Determine the [X, Y] coordinate at the center of the cell enclosing the given text.  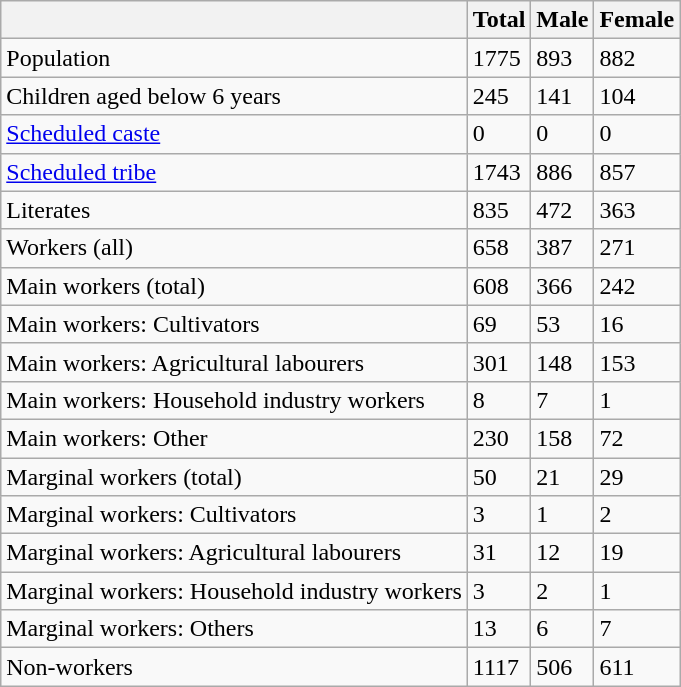
271 [637, 248]
1775 [499, 58]
882 [637, 58]
104 [637, 96]
242 [637, 286]
387 [562, 248]
12 [562, 553]
658 [499, 248]
31 [499, 553]
21 [562, 477]
366 [562, 286]
Marginal workers: Cultivators [234, 515]
Main workers: Other [234, 438]
506 [562, 667]
Main workers: Cultivators [234, 324]
19 [637, 553]
6 [562, 629]
72 [637, 438]
Marginal workers (total) [234, 477]
153 [637, 362]
Scheduled caste [234, 134]
857 [637, 172]
1117 [499, 667]
472 [562, 210]
158 [562, 438]
Population [234, 58]
148 [562, 362]
Main workers: Agricultural labourers [234, 362]
608 [499, 286]
50 [499, 477]
Workers (all) [234, 248]
Marginal workers: Agricultural labourers [234, 553]
245 [499, 96]
8 [499, 400]
53 [562, 324]
16 [637, 324]
Main workers: Household industry workers [234, 400]
13 [499, 629]
Total [499, 20]
69 [499, 324]
363 [637, 210]
Main workers (total) [234, 286]
835 [499, 210]
301 [499, 362]
Marginal workers: Household industry workers [234, 591]
Scheduled tribe [234, 172]
Non-workers [234, 667]
893 [562, 58]
Male [562, 20]
Female [637, 20]
Children aged below 6 years [234, 96]
141 [562, 96]
611 [637, 667]
Marginal workers: Others [234, 629]
Literates [234, 210]
230 [499, 438]
29 [637, 477]
1743 [499, 172]
886 [562, 172]
